Return the (X, Y) coordinate for the center point of the cell that contains the specified text.  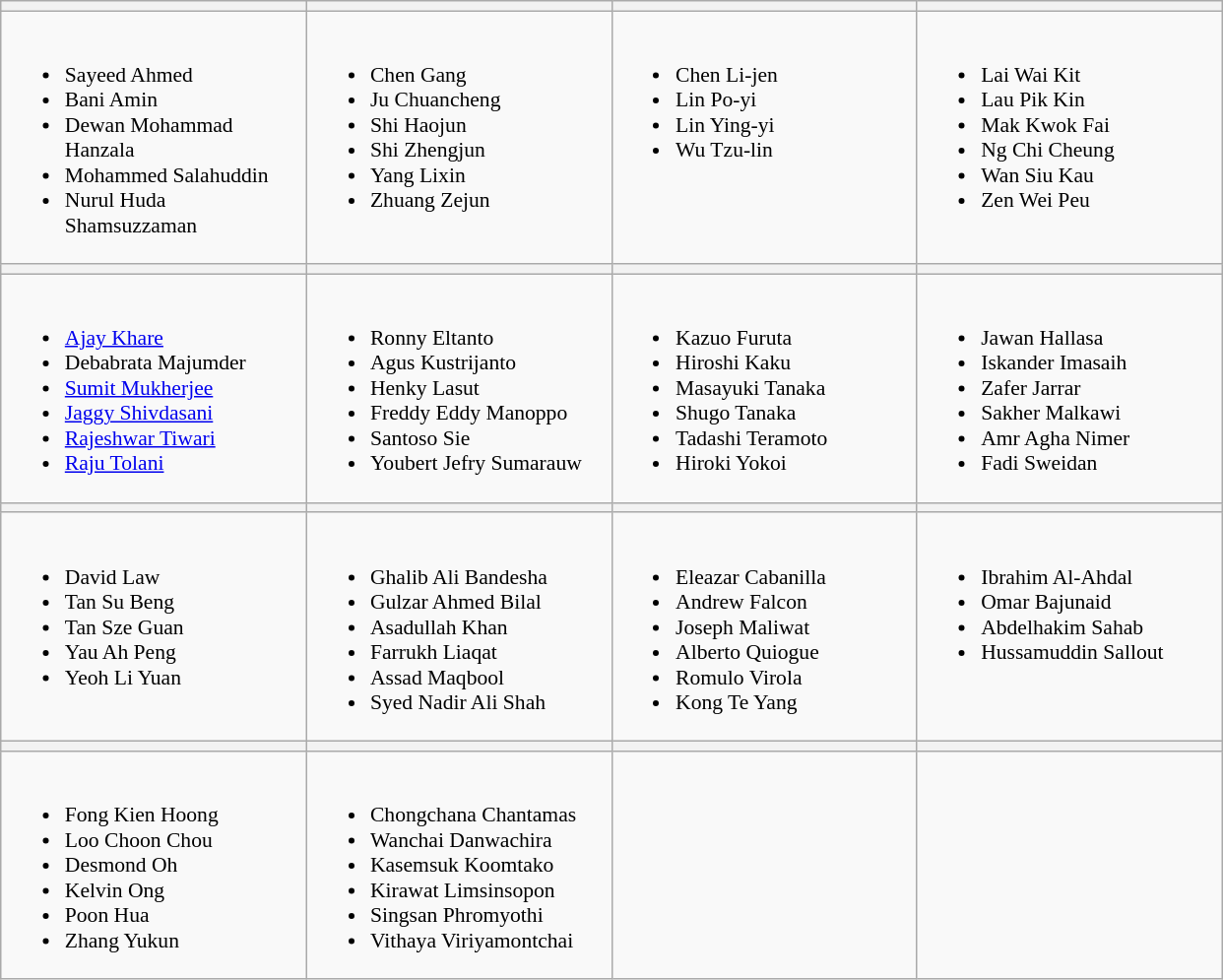
Sayeed AhmedBani AminDewan Mohammad HanzalaMohammed SalahuddinNurul Huda Shamsuzzaman (154, 138)
Jawan HallasaIskander ImasaihZafer JarrarSakher MalkawiAmr Agha NimerFadi Sweidan (1069, 389)
Lai Wai KitLau Pik KinMak Kwok FaiNg Chi CheungWan Siu KauZen Wei Peu (1069, 138)
Chen Li-jenLin Po-yiLin Ying-yiWu Tzu-lin (764, 138)
Ronny EltantoAgus KustrijantoHenky LasutFreddy Eddy ManoppoSantoso SieYoubert Jefry Sumarauw (459, 389)
Ajay KhareDebabrata MajumderSumit MukherjeeJaggy ShivdasaniRajeshwar TiwariRaju Tolani (154, 389)
Ghalib Ali BandeshaGulzar Ahmed BilalAsadullah KhanFarrukh LiaqatAssad MaqboolSyed Nadir Ali Shah (459, 627)
Chen GangJu ChuanchengShi HaojunShi ZhengjunYang LixinZhuang Zejun (459, 138)
Eleazar CabanillaAndrew FalconJoseph MaliwatAlberto QuiogueRomulo VirolaKong Te Yang (764, 627)
Chongchana ChantamasWanchai DanwachiraKasemsuk KoomtakoKirawat LimsinsoponSingsan PhromyothiVithaya Viriyamontchai (459, 866)
David LawTan Su BengTan Sze GuanYau Ah PengYeoh Li Yuan (154, 627)
Ibrahim Al-AhdalOmar BajunaidAbdelhakim SahabHussamuddin Sallout (1069, 627)
Fong Kien HoongLoo Choon ChouDesmond OhKelvin OngPoon HuaZhang Yukun (154, 866)
Kazuo FurutaHiroshi KakuMasayuki TanakaShugo TanakaTadashi TeramotoHiroki Yokoi (764, 389)
